Output the (X, Y) coordinate of the center of the cell containing the given text.  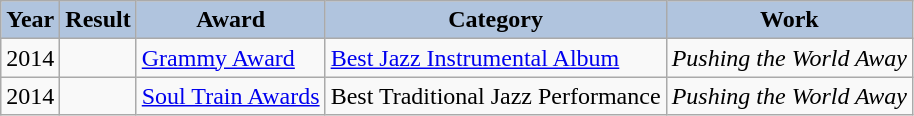
Soul Train Awards (230, 96)
Work (789, 20)
Category (496, 20)
Grammy Award (230, 58)
Result (98, 20)
Award (230, 20)
Best Jazz Instrumental Album (496, 58)
Best Traditional Jazz Performance (496, 96)
Year (30, 20)
